Return the [X, Y] coordinate for the center point of the cell that contains the specified text.  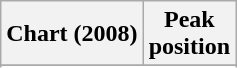
Peakposition [189, 34]
Chart (2008) [72, 34]
